Extract the (X, Y) coordinate from the center of the cell holding the provided text.  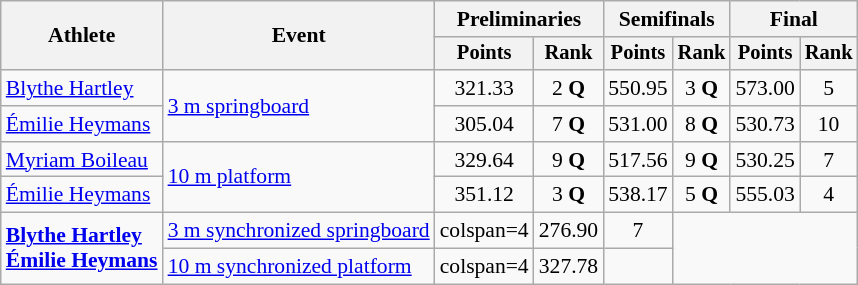
530.25 (764, 160)
305.04 (484, 124)
Preliminaries (520, 19)
10 (829, 124)
Event (299, 36)
573.00 (764, 88)
4 (829, 195)
2 Q (568, 88)
7 Q (568, 124)
Blythe HartleyÉmilie Heymans (82, 248)
538.17 (638, 195)
8 Q (702, 124)
351.12 (484, 195)
Final (794, 19)
10 m platform (299, 178)
276.90 (568, 231)
555.03 (764, 195)
327.78 (568, 267)
Semifinals (666, 19)
530.73 (764, 124)
3 m springboard (299, 106)
329.64 (484, 160)
10 m synchronized platform (299, 267)
517.56 (638, 160)
321.33 (484, 88)
3 m synchronized springboard (299, 231)
531.00 (638, 124)
5 (829, 88)
Blythe Hartley (82, 88)
5 Q (702, 195)
Myriam Boileau (82, 160)
Athlete (82, 36)
550.95 (638, 88)
